Determine the (X, Y) coordinate at the center of the cell enclosing the given text.  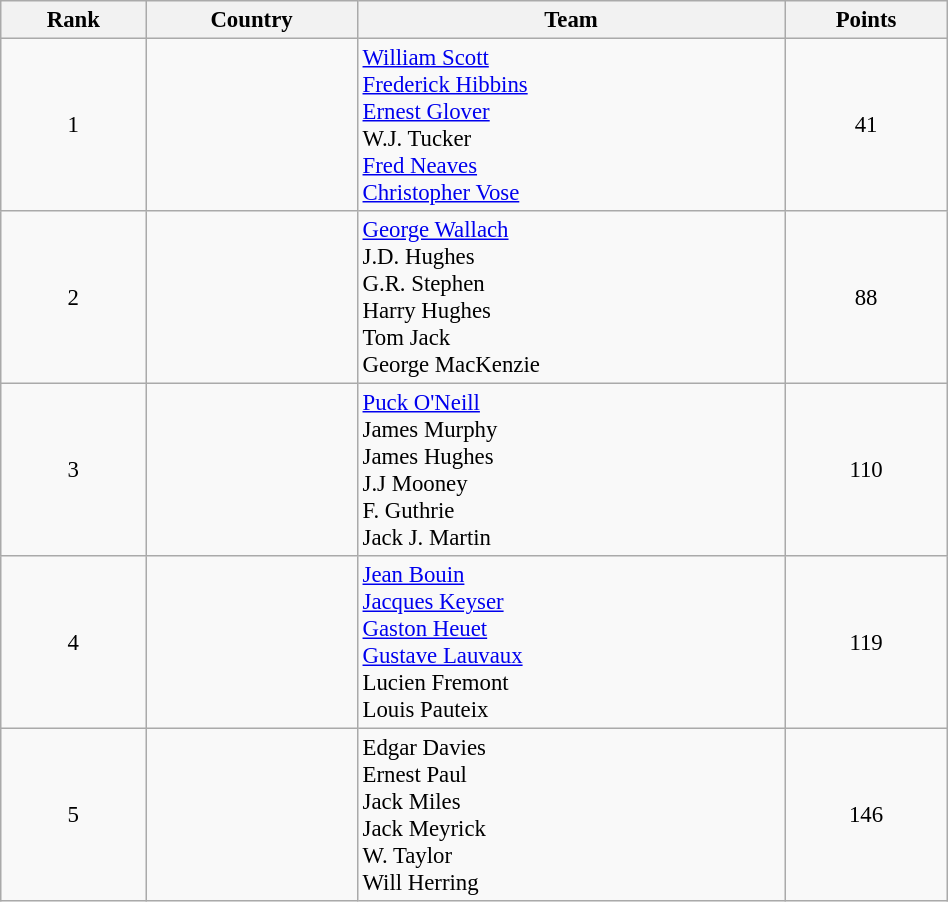
2 (74, 298)
Rank (74, 20)
1 (74, 126)
Puck O'NeillJames MurphyJames HughesJ.J MooneyF. GuthrieJack J. Martin (571, 470)
88 (866, 298)
Points (866, 20)
110 (866, 470)
Team (571, 20)
Jean BouinJacques KeyserGaston HeuetGustave LauvauxLucien FremontLouis Pauteix (571, 642)
William ScottFrederick HibbinsErnest GloverW.J. TuckerFred NeavesChristopher Vose (571, 126)
4 (74, 642)
George WallachJ.D. HughesG.R. StephenHarry HughesTom JackGeorge MacKenzie (571, 298)
146 (866, 816)
3 (74, 470)
5 (74, 816)
41 (866, 126)
Edgar DaviesErnest PaulJack MilesJack MeyrickW. TaylorWill Herring (571, 816)
Country (252, 20)
119 (866, 642)
